Provide the (X, Y) coordinate of the cell's center where the given text is located.  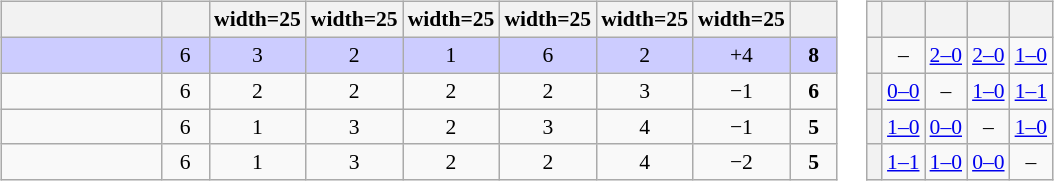
+4 (742, 55)
−2 (742, 162)
8 (814, 55)
